Find where the given text appears and provide that cell's center as (x, y) coordinate. 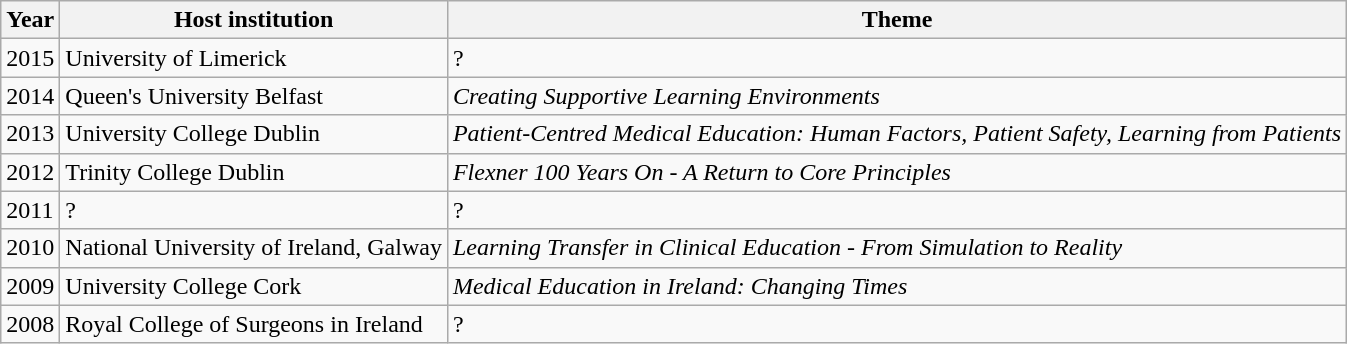
University College Dublin (254, 134)
Patient-Centred Medical Education: Human Factors, Patient Safety, Learning from Patients (896, 134)
Medical Education in Ireland: Changing Times (896, 286)
2013 (30, 134)
Learning Transfer in Clinical Education - From Simulation to Reality (896, 248)
Host institution (254, 20)
Royal College of Surgeons in Ireland (254, 324)
University College Cork (254, 286)
2015 (30, 58)
Year (30, 20)
University of Limerick (254, 58)
Trinity College Dublin (254, 172)
Flexner 100 Years On - A Return to Core Principles (896, 172)
Theme (896, 20)
National University of Ireland, Galway (254, 248)
2012 (30, 172)
2011 (30, 210)
2014 (30, 96)
2010 (30, 248)
2009 (30, 286)
2008 (30, 324)
Creating Supportive Learning Environments (896, 96)
Queen's University Belfast (254, 96)
